Extract the (X, Y) coordinate from the center of the cell holding the provided text.  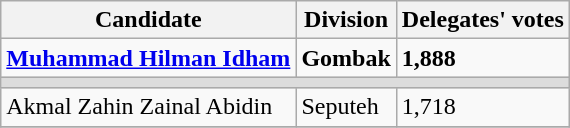
Akmal Zahin Zainal Abidin (148, 107)
Division (346, 20)
Candidate (148, 20)
1,888 (482, 58)
Delegates' votes (482, 20)
1,718 (482, 107)
Muhammad Hilman Idham (148, 58)
Seputeh (346, 107)
Gombak (346, 58)
